From the cell containing the given text, extract its center point as [x, y] coordinate. 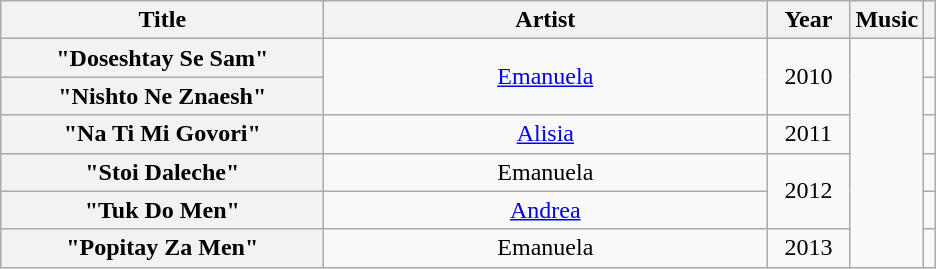
2011 [808, 134]
"Stoi Daleche" [162, 172]
Artist [546, 20]
"Na Ti Mi Govori" [162, 134]
"Popitay Za Men" [162, 248]
Title [162, 20]
Year [808, 20]
"Nishto Ne Znaesh" [162, 96]
"Doseshtay Se Sam" [162, 58]
Andrea [546, 210]
2012 [808, 191]
"Tuk Do Men" [162, 210]
Alisia [546, 134]
2013 [808, 248]
Music [887, 20]
2010 [808, 77]
